Provide the (X, Y) coordinate of the cell's center where the given text is located.  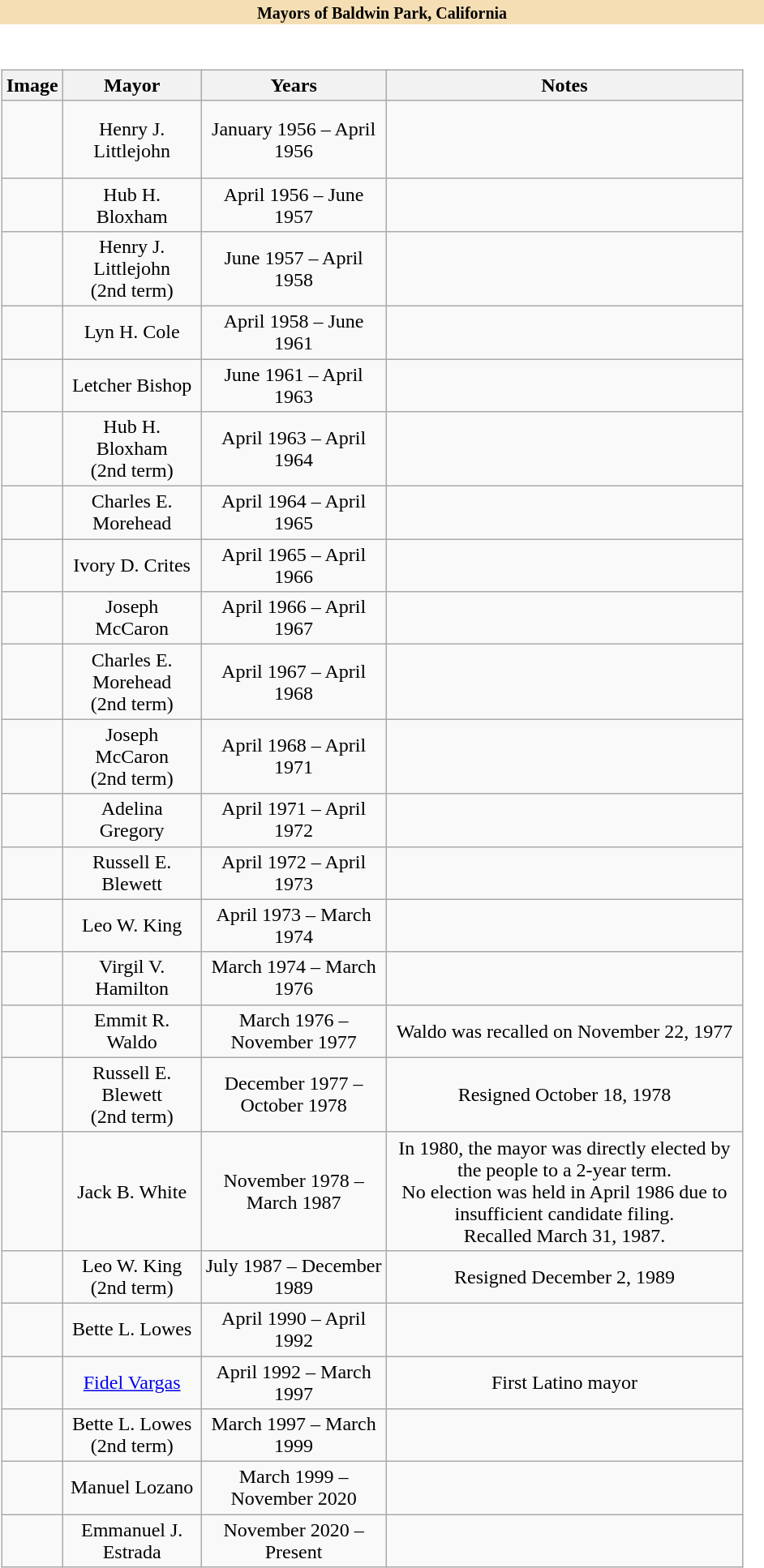
Russell E. Blewett (2nd term) (131, 1095)
Joseph McCaron (131, 618)
March 1976 – November 1977 (294, 1031)
April 1971 – April 1972 (294, 820)
Jack B. White (131, 1191)
Fidel Vargas (131, 1382)
Russell E. Blewett (131, 872)
March 1999 – November 2020 (294, 1489)
April 1966 – April 1967 (294, 618)
December 1977 – October 1978 (294, 1095)
Waldo was recalled on November 22, 1977 (564, 1031)
Leo W. King (2nd term) (131, 1276)
March 1974 – March 1976 (294, 978)
Hub H. Bloxham (2nd term) (131, 449)
April 1968 – April 1971 (294, 756)
April 1963 – April 1964 (294, 449)
April 1992 – March 1997 (294, 1382)
June 1961 – April 1963 (294, 384)
Letcher Bishop (131, 384)
Henry J. Littlejohn (131, 139)
First Latino mayor (564, 1382)
Mayor (131, 85)
Ivory D. Crites (131, 566)
July 1987 – December 1989 (294, 1276)
April 1958 – June 1961 (294, 332)
Leo W. King (131, 926)
Adelina Gregory (131, 820)
Charles E. Morehead (2nd term) (131, 682)
April 1973 – March 1974 (294, 926)
Charles E. Morehead (131, 512)
April 1967 – April 1968 (294, 682)
April 1965 – April 1966 (294, 566)
June 1957 – April 1958 (294, 268)
November 2020 – Present (294, 1540)
April 1972 – April 1973 (294, 872)
Emmanuel J. Estrada (131, 1540)
Hub H. Bloxham (131, 204)
April 1964 – April 1965 (294, 512)
April 1956 – June 1957 (294, 204)
Lyn H. Cole (131, 332)
April 1990 – April 1992 (294, 1330)
Image (32, 85)
Resigned December 2, 1989 (564, 1276)
Resigned October 18, 1978 (564, 1095)
Years (294, 85)
Virgil V. Hamilton (131, 978)
Bette L. Lowes (2nd term) (131, 1435)
Emmit R. Waldo (131, 1031)
Manuel Lozano (131, 1489)
January 1956 – April 1956 (294, 139)
Notes (564, 85)
Joseph McCaron (2nd term) (131, 756)
Mayors of Baldwin Park, California (382, 12)
Bette L. Lowes (131, 1330)
March 1997 – March 1999 (294, 1435)
Henry J. Littlejohn (2nd term) (131, 268)
November 1978 – March 1987 (294, 1191)
